Extract the (x, y) coordinate from the center of the cell holding the provided text.  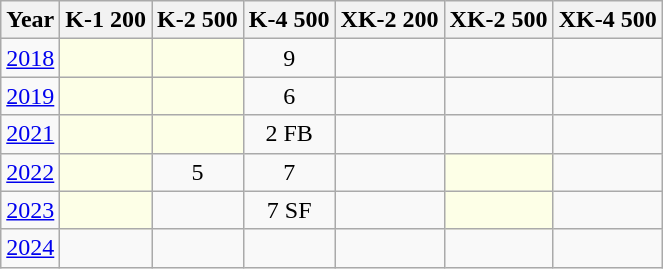
K-4 500 (289, 20)
XK-4 500 (608, 20)
2024 (30, 248)
7 SF (289, 210)
XK-2 200 (390, 20)
9 (289, 58)
2019 (30, 96)
2023 (30, 210)
5 (198, 172)
7 (289, 172)
2021 (30, 134)
2022 (30, 172)
Year (30, 20)
2018 (30, 58)
XK-2 500 (498, 20)
K-2 500 (198, 20)
K-1 200 (106, 20)
2 FB (289, 134)
6 (289, 96)
